Pinpoint the cell where the given text exists, returning its [X, Y] midpoint coordinate. 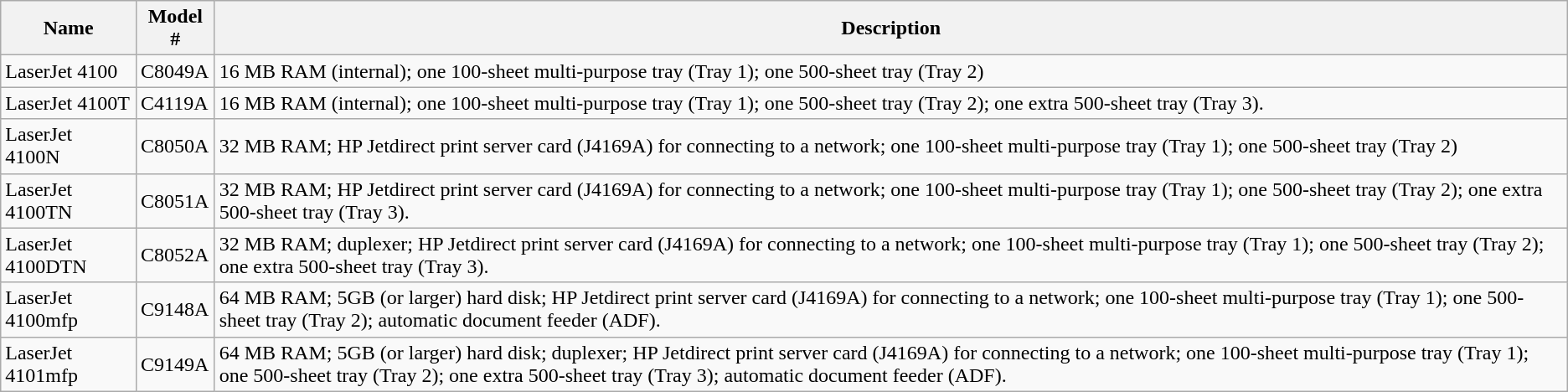
LaserJet 4100TN [69, 201]
16 MB RAM (internal); one 100-sheet multi-purpose tray (Tray 1); one 500-sheet tray (Tray 2); one extra 500-sheet tray (Tray 3). [891, 103]
C9149A [176, 364]
LaserJet 4100 [69, 71]
C8050A [176, 146]
16 MB RAM (internal); one 100-sheet multi-purpose tray (Tray 1); one 500-sheet tray (Tray 2) [891, 71]
LaserJet 4100mfp [69, 310]
LaserJet 4101mfp [69, 364]
C8049A [176, 71]
LaserJet 4100N [69, 146]
C9148A [176, 310]
Description [891, 28]
Model # [176, 28]
C4119A [176, 103]
Name [69, 28]
LaserJet 4100T [69, 103]
C8052A [176, 255]
C8051A [176, 201]
LaserJet 4100DTN [69, 255]
